From the cell containing the given text, extract its center point as (x, y) coordinate. 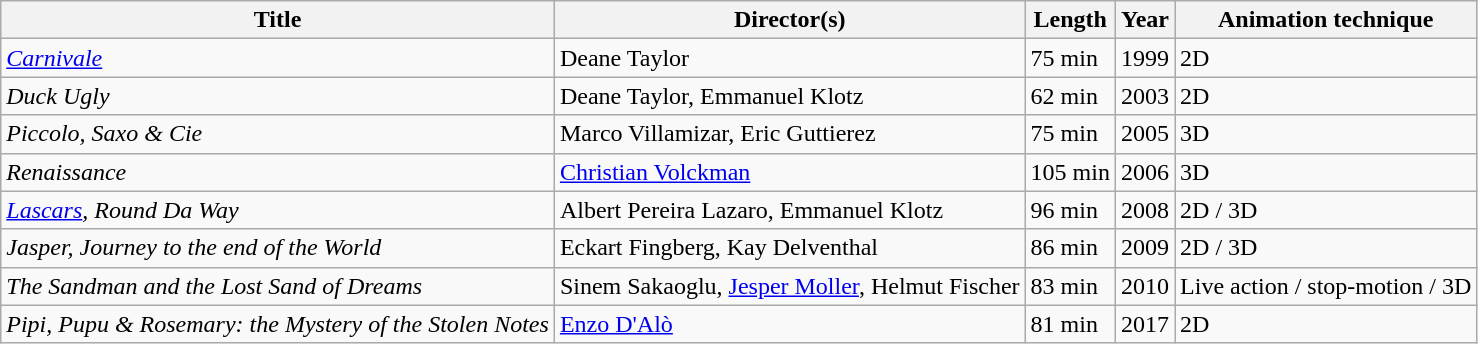
1999 (1144, 58)
Animation technique (1326, 20)
Deane Taylor, Emmanuel Klotz (790, 96)
96 min (1070, 210)
2008 (1144, 210)
Lascars, Round Da Way (278, 210)
2006 (1144, 172)
Carnivale (278, 58)
Albert Pereira Lazaro, Emmanuel Klotz (790, 210)
83 min (1070, 286)
Marco Villamizar, Eric Guttierez (790, 134)
81 min (1070, 324)
2009 (1144, 248)
Eckart Fingberg, Kay Delventhal (790, 248)
Deane Taylor (790, 58)
Length (1070, 20)
2010 (1144, 286)
Year (1144, 20)
Enzo D'Alò (790, 324)
2003 (1144, 96)
2017 (1144, 324)
The Sandman and the Lost Sand of Dreams (278, 286)
86 min (1070, 248)
Live action / stop-motion / 3D (1326, 286)
62 min (1070, 96)
Sinem Sakaoglu, Jesper Moller, Helmut Fischer (790, 286)
Jasper, Journey to the end of the World (278, 248)
Pipi, Pupu & Rosemary: the Mystery of the Stolen Notes (278, 324)
Duck Ugly (278, 96)
105 min (1070, 172)
Title (278, 20)
Renaissance (278, 172)
Christian Volckman (790, 172)
Piccolo, Saxo & Cie (278, 134)
Director(s) (790, 20)
2005 (1144, 134)
